Extract the (x, y) coordinate from the center of the cell holding the provided text.  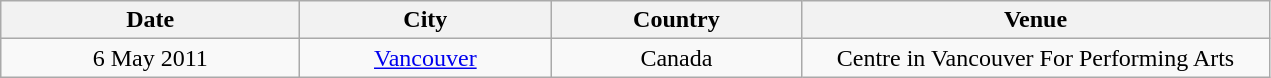
Venue (1036, 20)
Vancouver (426, 58)
6 May 2011 (150, 58)
City (426, 20)
Centre in Vancouver For Performing Arts (1036, 58)
Date (150, 20)
Country (676, 20)
Canada (676, 58)
